Determine the (x, y) coordinate at the center of the cell enclosing the given text.  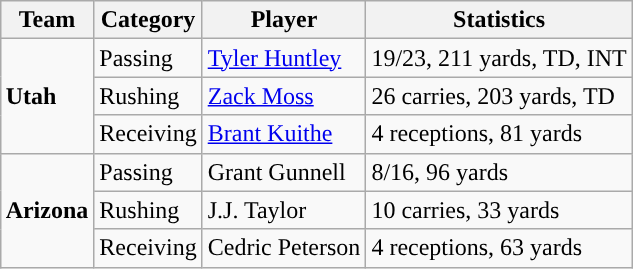
4 receptions, 81 yards (499, 134)
Brant Kuithe (284, 134)
Statistics (499, 20)
Arizona (47, 210)
Cedric Peterson (284, 248)
Tyler Huntley (284, 58)
Grant Gunnell (284, 172)
26 carries, 203 yards, TD (499, 96)
Player (284, 20)
4 receptions, 63 yards (499, 248)
Utah (47, 96)
8/16, 96 yards (499, 172)
19/23, 211 yards, TD, INT (499, 58)
Category (148, 20)
Team (47, 20)
10 carries, 33 yards (499, 210)
J.J. Taylor (284, 210)
Zack Moss (284, 96)
